Scan for the cell matching the given text and deliver its (x, y) coordinate at center. 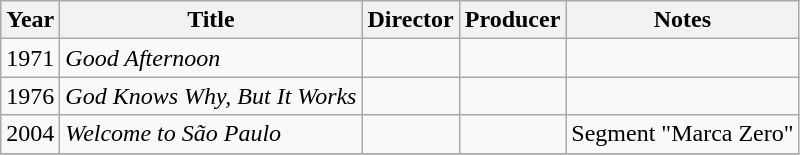
Year (30, 20)
Title (211, 20)
Producer (512, 20)
1971 (30, 58)
2004 (30, 134)
Good Afternoon (211, 58)
Notes (682, 20)
Director (410, 20)
Segment "Marca Zero" (682, 134)
God Knows Why, But It Works (211, 96)
1976 (30, 96)
Welcome to São Paulo (211, 134)
